For the text-containing cell, return its midpoint in [x, y] coordinate format. 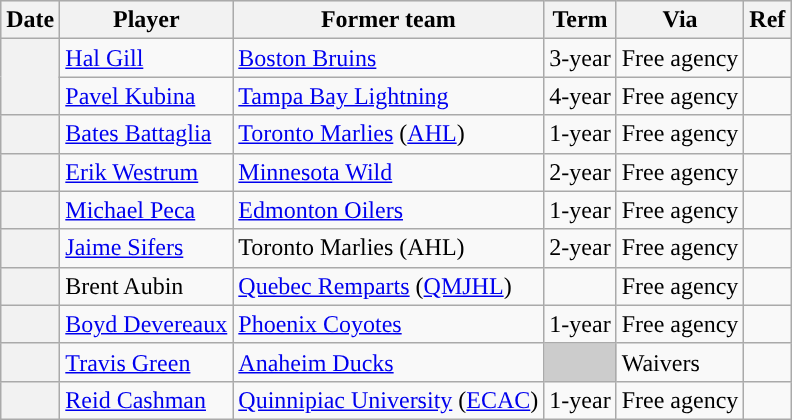
Edmonton Oilers [388, 210]
Erik Westrum [146, 172]
3-year [580, 58]
Waivers [680, 362]
Boston Bruins [388, 58]
Former team [388, 20]
Phoenix Coyotes [388, 324]
Anaheim Ducks [388, 362]
Pavel Kubina [146, 96]
Minnesota Wild [388, 172]
Michael Peca [146, 210]
4-year [580, 96]
Jaime Sifers [146, 248]
Hal Gill [146, 58]
Travis Green [146, 362]
Reid Cashman [146, 400]
Bates Battaglia [146, 134]
Date [30, 20]
Quebec Remparts (QMJHL) [388, 286]
Player [146, 20]
Via [680, 20]
Tampa Bay Lightning [388, 96]
Term [580, 20]
Brent Aubin [146, 286]
Boyd Devereaux [146, 324]
Ref [768, 20]
Quinnipiac University (ECAC) [388, 400]
